Pinpoint the cell where the given text exists, returning its (x, y) midpoint coordinate. 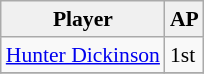
Player (83, 19)
Hunter Dickinson (83, 55)
1st (184, 55)
AP (184, 19)
